Detect which cell encompasses the target text, then output its [x, y] center coordinate. 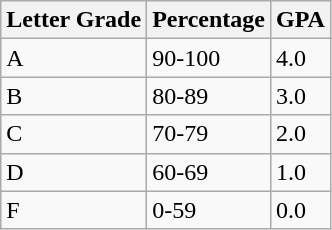
Letter Grade [74, 20]
80-89 [209, 96]
F [74, 210]
0-59 [209, 210]
4.0 [301, 58]
1.0 [301, 172]
3.0 [301, 96]
2.0 [301, 134]
A [74, 58]
90-100 [209, 58]
B [74, 96]
Percentage [209, 20]
60-69 [209, 172]
GPA [301, 20]
70-79 [209, 134]
D [74, 172]
0.0 [301, 210]
C [74, 134]
